Extract the (x, y) coordinate from the center of the cell holding the provided text.  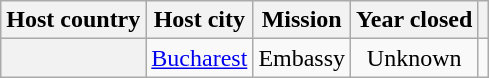
Host country (74, 20)
Unknown (414, 58)
Year closed (414, 20)
Embassy (302, 58)
Bucharest (200, 58)
Mission (302, 20)
Host city (200, 20)
